Capture the cell that displays the provided text and extract its (x, y) central coordinate. 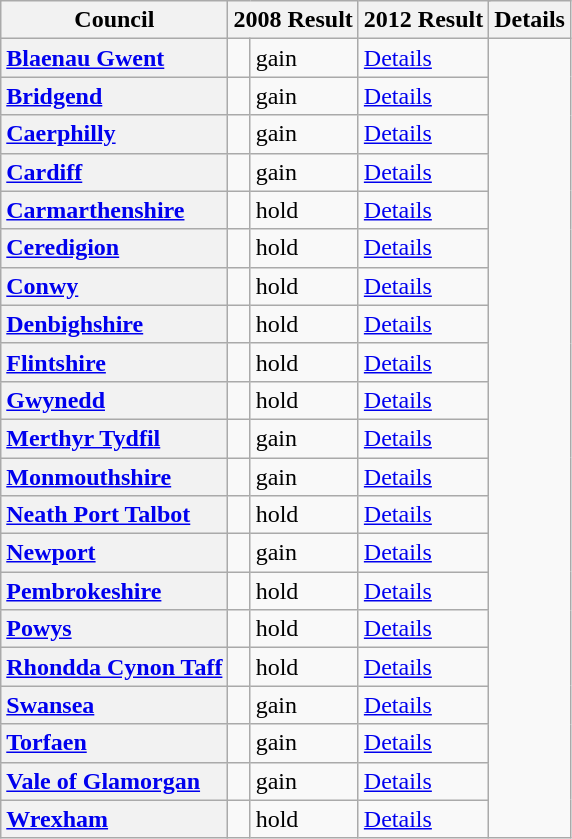
Wrexham (114, 819)
Flintshire (114, 362)
Caerphilly (114, 134)
Council (114, 20)
Neath Port Talbot (114, 515)
2012 Result (423, 20)
Blaenau Gwent (114, 58)
Newport (114, 553)
Pembrokeshire (114, 591)
Cardiff (114, 172)
Torfaen (114, 743)
Merthyr Tydfil (114, 438)
Powys (114, 629)
Rhondda Cynon Taff (114, 667)
Ceredigion (114, 248)
Conwy (114, 286)
Bridgend (114, 96)
Denbighshire (114, 324)
Vale of Glamorgan (114, 781)
Carmarthenshire (114, 210)
Swansea (114, 705)
Gwynedd (114, 400)
2008 Result (293, 20)
Monmouthshire (114, 477)
